Locate the cell with the specified text and output its (x, y) center coordinate. 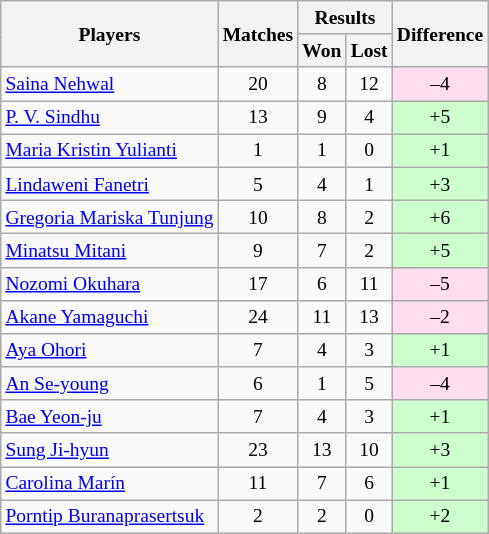
Lindaweni Fanetri (110, 184)
+6 (440, 216)
24 (258, 316)
Akane Yamaguchi (110, 316)
P. V. Sindhu (110, 118)
Matches (258, 34)
Sung Ji-hyun (110, 450)
Players (110, 34)
12 (369, 84)
+2 (440, 516)
23 (258, 450)
Saina Nehwal (110, 84)
Gregoria Mariska Tunjung (110, 216)
Carolina Marín (110, 484)
–5 (440, 284)
20 (258, 84)
Nozomi Okuhara (110, 284)
Won (322, 50)
An Se-young (110, 384)
Aya Ohori (110, 350)
17 (258, 284)
Maria Kristin Yulianti (110, 150)
Porntip Buranaprasertsuk (110, 516)
Difference (440, 34)
Minatsu Mitani (110, 250)
Results (345, 18)
Lost (369, 50)
–2 (440, 316)
Bae Yeon-ju (110, 416)
